Determine the [X, Y] coordinate at the center of the cell enclosing the given text.  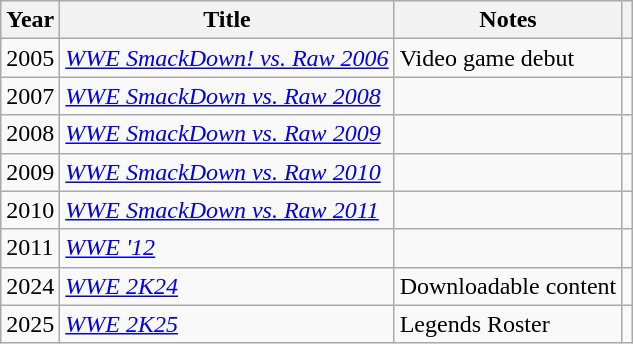
2009 [30, 172]
2025 [30, 324]
WWE 2K25 [227, 324]
2024 [30, 286]
Downloadable content [508, 286]
WWE 2K24 [227, 286]
2011 [30, 248]
Notes [508, 20]
WWE SmackDown vs. Raw 2009 [227, 134]
WWE SmackDown vs. Raw 2008 [227, 96]
Title [227, 20]
WWE SmackDown vs. Raw 2010 [227, 172]
Video game debut [508, 58]
2008 [30, 134]
2007 [30, 96]
WWE SmackDown! vs. Raw 2006 [227, 58]
2005 [30, 58]
2010 [30, 210]
Year [30, 20]
Legends Roster [508, 324]
WWE SmackDown vs. Raw 2011 [227, 210]
WWE '12 [227, 248]
